Provide the (X, Y) coordinate of the cell's center where the given text is located.  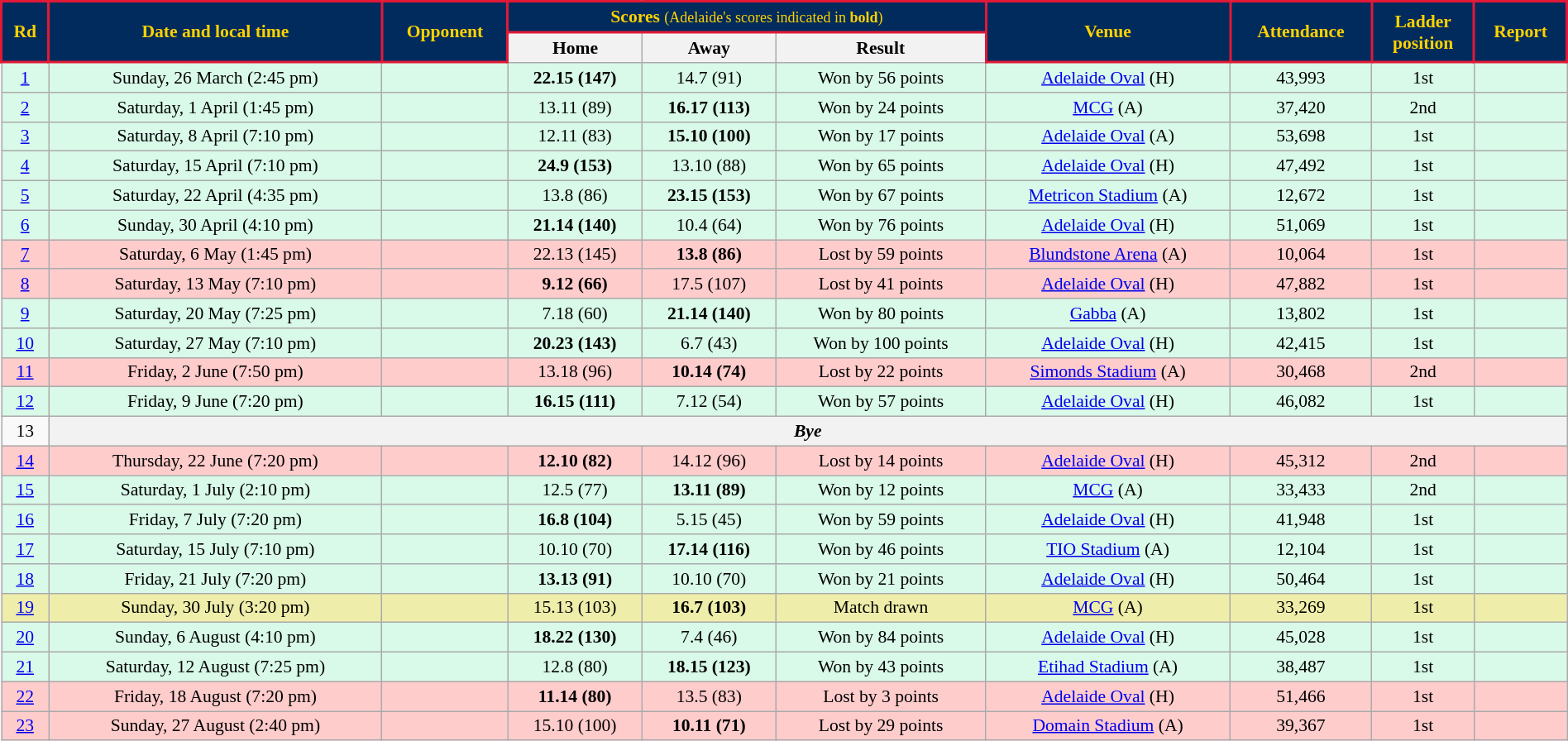
16.15 (111) (575, 402)
Saturday, 13 May (7:10 pm) (215, 284)
Thursday, 22 June (7:20 pm) (215, 461)
13,802 (1300, 313)
Won by 24 points (880, 108)
Report (1521, 32)
Won by 57 points (880, 402)
17 (25, 549)
10 (25, 343)
7 (25, 255)
33,433 (1300, 490)
6 (25, 225)
7.12 (54) (709, 402)
14.12 (96) (709, 461)
Friday, 21 July (7:20 pm) (215, 579)
Home (575, 47)
14.7 (91) (709, 77)
Blundstone Arena (A) (1108, 255)
18 (25, 579)
22.15 (147) (575, 77)
Saturday, 1 April (1:45 pm) (215, 108)
12.8 (80) (575, 667)
Adelaide Oval (A) (1108, 136)
Friday, 2 June (7:50 pm) (215, 372)
4 (25, 166)
21 (25, 667)
Saturday, 8 April (7:10 pm) (215, 136)
42,415 (1300, 343)
Won by 59 points (880, 520)
5.15 (45) (709, 520)
12.11 (83) (575, 136)
38,487 (1300, 667)
12 (25, 402)
16.7 (103) (709, 608)
5 (25, 196)
20 (25, 638)
Bye (808, 432)
Saturday, 20 May (7:25 pm) (215, 313)
Lost by 14 points (880, 461)
51,466 (1300, 696)
22.13 (145) (575, 255)
51,069 (1300, 225)
Lost by 29 points (880, 726)
Saturday, 27 May (7:10 pm) (215, 343)
6.7 (43) (709, 343)
Friday, 18 August (7:20 pm) (215, 696)
Ladderposition (1423, 32)
Sunday, 30 July (3:20 pm) (215, 608)
13.18 (96) (575, 372)
Sunday, 6 August (4:10 pm) (215, 638)
37,420 (1300, 108)
Saturday, 1 July (2:10 pm) (215, 490)
15.13 (103) (575, 608)
33,269 (1300, 608)
Scores (Adelaide's scores indicated in bold) (747, 17)
43,993 (1300, 77)
7.4 (46) (709, 638)
30,468 (1300, 372)
8 (25, 284)
Won by 67 points (880, 196)
47,882 (1300, 284)
46,082 (1300, 402)
16.17 (113) (709, 108)
45,028 (1300, 638)
Sunday, 30 April (4:10 pm) (215, 225)
12,104 (1300, 549)
Attendance (1300, 32)
13.13 (91) (575, 579)
Lost by 3 points (880, 696)
10.11 (71) (709, 726)
Date and local time (215, 32)
53,698 (1300, 136)
Opponent (445, 32)
18.22 (130) (575, 638)
23.15 (153) (709, 196)
11 (25, 372)
11.14 (80) (575, 696)
Domain Stadium (A) (1108, 726)
47,492 (1300, 166)
23 (25, 726)
39,367 (1300, 726)
Metricon Stadium (A) (1108, 196)
Won by 76 points (880, 225)
10,064 (1300, 255)
Won by 21 points (880, 579)
12,672 (1300, 196)
Won by 84 points (880, 638)
Simonds Stadium (A) (1108, 372)
19 (25, 608)
17.5 (107) (709, 284)
15 (25, 490)
TIO Stadium (A) (1108, 549)
Saturday, 6 May (1:45 pm) (215, 255)
Result (880, 47)
13.10 (88) (709, 166)
12.10 (82) (575, 461)
Etihad Stadium (A) (1108, 667)
Saturday, 15 July (7:10 pm) (215, 549)
24.9 (153) (575, 166)
18.15 (123) (709, 667)
41,948 (1300, 520)
Won by 100 points (880, 343)
Won by 56 points (880, 77)
10.14 (74) (709, 372)
Won by 43 points (880, 667)
Won by 17 points (880, 136)
Friday, 9 June (7:20 pm) (215, 402)
Sunday, 26 March (2:45 pm) (215, 77)
Saturday, 15 April (7:10 pm) (215, 166)
Rd (25, 32)
45,312 (1300, 461)
Lost by 41 points (880, 284)
Lost by 22 points (880, 372)
7.18 (60) (575, 313)
Saturday, 12 August (7:25 pm) (215, 667)
17.14 (116) (709, 549)
Won by 12 points (880, 490)
16.8 (104) (575, 520)
16 (25, 520)
1 (25, 77)
Won by 80 points (880, 313)
9 (25, 313)
Lost by 59 points (880, 255)
Match drawn (880, 608)
20.23 (143) (575, 343)
13.5 (83) (709, 696)
Won by 46 points (880, 549)
10.4 (64) (709, 225)
9.12 (66) (575, 284)
Saturday, 22 April (4:35 pm) (215, 196)
Sunday, 27 August (2:40 pm) (215, 726)
3 (25, 136)
Friday, 7 July (7:20 pm) (215, 520)
14 (25, 461)
Venue (1108, 32)
12.5 (77) (575, 490)
Won by 65 points (880, 166)
13 (25, 432)
22 (25, 696)
50,464 (1300, 579)
Away (709, 47)
2 (25, 108)
Gabba (A) (1108, 313)
